Locate the cell with the specified text and output its (x, y) center coordinate. 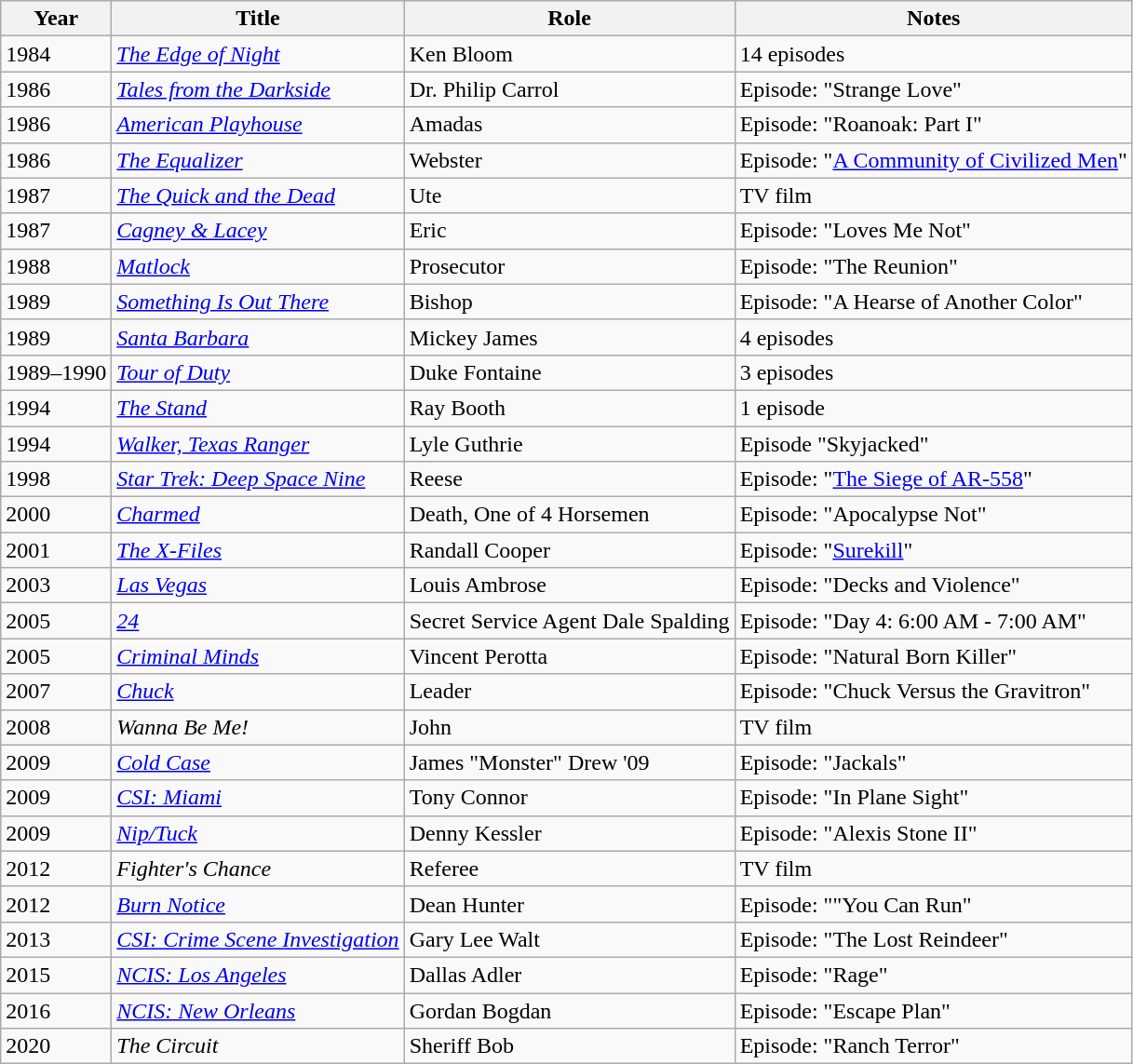
Randall Cooper (570, 550)
James "Monster" Drew '09 (570, 762)
1998 (56, 479)
Wanna Be Me! (258, 727)
Vincent Perotta (570, 656)
2007 (56, 692)
The Stand (258, 408)
Something Is Out There (258, 302)
Referee (570, 869)
1989–1990 (56, 372)
2020 (56, 1046)
Role (570, 19)
Episode: "In Plane Sight" (933, 798)
The X-Files (258, 550)
2016 (56, 1010)
Amadas (570, 125)
2015 (56, 975)
Gary Lee Walt (570, 939)
Louis Ambrose (570, 586)
Leader (570, 692)
Episode: "Ranch Terror" (933, 1046)
CSI: Miami (258, 798)
Matlock (258, 266)
Episode: "The Reunion" (933, 266)
Las Vegas (258, 586)
Episode: "The Lost Reindeer" (933, 939)
2000 (56, 515)
Tour of Duty (258, 372)
Sheriff Bob (570, 1046)
Episode: "A Community of Civilized Men" (933, 160)
Episode: "Chuck Versus the Gravitron" (933, 692)
The Quick and the Dead (258, 195)
Cagney & Lacey (258, 231)
Episode: "Jackals" (933, 762)
Mickey James (570, 337)
14 episodes (933, 54)
Ray Booth (570, 408)
Dean Hunter (570, 904)
3 episodes (933, 372)
Episode: "Decks and Violence" (933, 586)
Star Trek: Deep Space Nine (258, 479)
1 episode (933, 408)
Burn Notice (258, 904)
Walker, Texas Ranger (258, 444)
Year (56, 19)
Nip/Tuck (258, 833)
Episode: "Loves Me Not" (933, 231)
Episode: "Apocalypse Not" (933, 515)
1988 (56, 266)
Reese (570, 479)
The Circuit (258, 1046)
Gordan Bogdan (570, 1010)
Duke Fontaine (570, 372)
The Equalizer (258, 160)
Notes (933, 19)
4 episodes (933, 337)
Webster (570, 160)
Episode: "Rage" (933, 975)
2001 (56, 550)
John (570, 727)
Episode: "Natural Born Killer" (933, 656)
Bishop (570, 302)
Episode: "The Siege of AR-558" (933, 479)
CSI: Crime Scene Investigation (258, 939)
The Edge of Night (258, 54)
Denny Kessler (570, 833)
Prosecutor (570, 266)
2008 (56, 727)
Fighter's Chance (258, 869)
1984 (56, 54)
24 (258, 621)
Ute (570, 195)
Episode: "Strange Love" (933, 89)
2003 (56, 586)
Episode "Skyjacked" (933, 444)
Criminal Minds (258, 656)
Ken Bloom (570, 54)
Eric (570, 231)
Chuck (258, 692)
Tales from the Darkside (258, 89)
Title (258, 19)
Death, One of 4 Horsemen (570, 515)
Dr. Philip Carrol (570, 89)
Cold Case (258, 762)
NCIS: Los Angeles (258, 975)
American Playhouse (258, 125)
Charmed (258, 515)
Episode: "A Hearse of Another Color" (933, 302)
Lyle Guthrie (570, 444)
Santa Barbara (258, 337)
Episode: ""You Can Run" (933, 904)
Episode: "Day 4: 6:00 AM - 7:00 AM" (933, 621)
Episode: "Alexis Stone II" (933, 833)
Dallas Adler (570, 975)
2013 (56, 939)
Secret Service Agent Dale Spalding (570, 621)
Episode: "Escape Plan" (933, 1010)
Episode: "Roanoak: Part I" (933, 125)
Episode: "Surekill" (933, 550)
Tony Connor (570, 798)
NCIS: New Orleans (258, 1010)
